For the text-containing cell, return its midpoint in (X, Y) coordinate format. 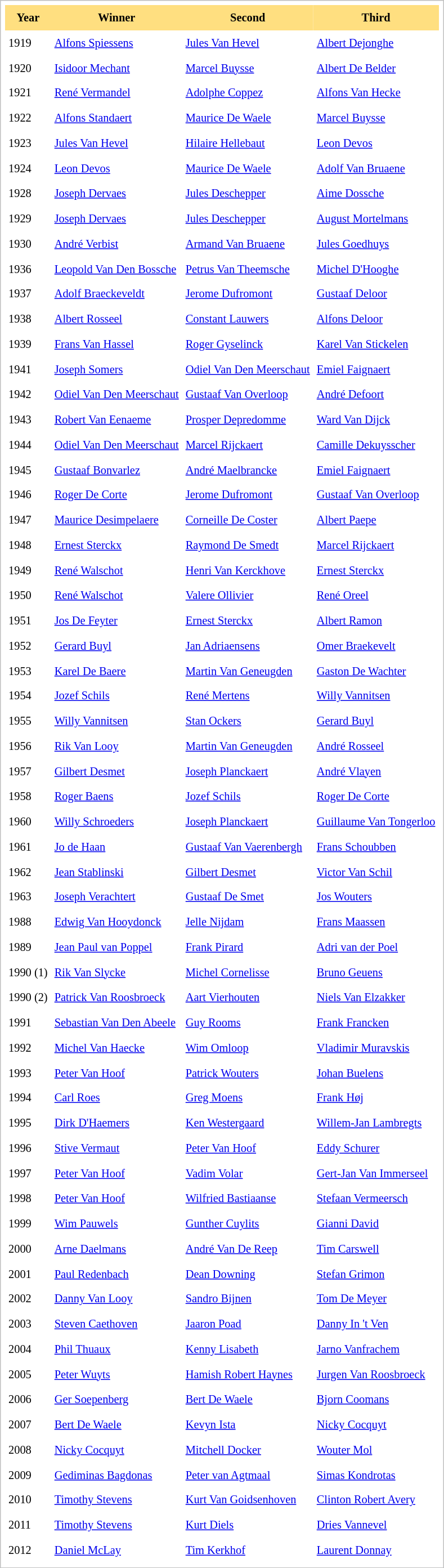
Winner (117, 18)
Michel Cornelisse (248, 973)
Jos Wouters (376, 897)
Roger Baens (117, 796)
Gianni David (376, 1224)
Gustaaf Deloor (376, 294)
Michel D'Hooghe (376, 269)
1954 (28, 696)
René Vermandel (117, 93)
1941 (28, 369)
Robert Van Eenaeme (117, 420)
1930 (28, 244)
Bjorn Coomans (376, 1400)
1949 (28, 571)
1957 (28, 771)
Joseph Verachtert (117, 897)
Edwig Van Hooydonck (117, 922)
Tom De Meyer (376, 1299)
Adolphe Coppez (248, 93)
René Mertens (248, 696)
André Vlayen (376, 771)
Jaaron Poad (248, 1324)
Aime Dossche (376, 194)
Steven Caethoven (117, 1324)
1948 (28, 545)
Gert-Jan Van Immerseel (376, 1173)
2001 (28, 1274)
1928 (28, 194)
Stefan Grimon (376, 1274)
1990 (1) (28, 973)
Laurent Donnay (376, 1551)
Stefaan Vermeersch (376, 1198)
Leopold Van Den Bossche (117, 269)
1922 (28, 118)
1938 (28, 319)
André Defoort (376, 394)
2003 (28, 1324)
Guy Rooms (248, 1022)
1955 (28, 721)
1961 (28, 847)
Year (28, 18)
Gediminas Bagdonas (117, 1475)
Kurt Diels (248, 1525)
Peter van Agtmaal (248, 1475)
Frans Maassen (376, 922)
1944 (28, 445)
Stan Ockers (248, 721)
1923 (28, 143)
Patrick Wouters (248, 1073)
Victor Van Schil (376, 872)
Roger Gyselinck (248, 345)
1919 (28, 43)
Kevyn Ista (248, 1424)
Gustaaf Van Vaerenbergh (248, 847)
Second (248, 18)
Tim Carswell (376, 1249)
Isidoor Mechant (117, 68)
1942 (28, 394)
1963 (28, 897)
Prosper Depredomme (248, 420)
Peter Wuyts (117, 1375)
Gunther Cuylits (248, 1224)
1946 (28, 495)
Rik Van Slycke (117, 973)
André Maelbrancke (248, 470)
Dries Vannevel (376, 1525)
Willy Schroeders (117, 822)
Jelle Nijdam (248, 922)
Danny Van Looy (117, 1299)
Simas Kondrotas (376, 1475)
Paul Redenbach (117, 1274)
1953 (28, 671)
Raymond De Smedt (248, 545)
Adolf Braeckeveldt (117, 294)
Ger Soepenberg (117, 1400)
2002 (28, 1299)
André Van De Reep (248, 1249)
André Verbist (117, 244)
2010 (28, 1500)
Henri Van Kerckhove (248, 571)
1943 (28, 420)
2012 (28, 1551)
Guillaume Van Tongerloo (376, 822)
2008 (28, 1450)
René Oreel (376, 596)
Jean Stablinski (117, 872)
Valere Ollivier (248, 596)
Alfons Standaert (117, 118)
Karel De Baere (117, 671)
1950 (28, 596)
Vadim Volar (248, 1173)
Patrick Van Roosbroeck (117, 998)
Bruno Geuens (376, 973)
Jules Goedhuys (376, 244)
Ken Westergaard (248, 1123)
1997 (28, 1173)
Gustaaf Bonvarlez (117, 470)
1951 (28, 620)
1995 (28, 1123)
Albert Dejonghe (376, 43)
Hilaire Hellebaut (248, 143)
2009 (28, 1475)
Adri van der Poel (376, 947)
2000 (28, 1249)
Jurgen Van Roosbroeck (376, 1375)
Frans Schoubben (376, 847)
Gustaaf De Smet (248, 897)
Mitchell Docker (248, 1450)
2011 (28, 1525)
Stive Vermaut (117, 1149)
1989 (28, 947)
Karel Van Stickelen (376, 345)
1947 (28, 520)
Eddy Schurer (376, 1149)
Dean Downing (248, 1274)
Corneille De Coster (248, 520)
1988 (28, 922)
1993 (28, 1073)
Wilfried Bastiaanse (248, 1198)
Carl Roes (117, 1098)
Albert Rosseel (117, 319)
1952 (28, 646)
Albert De Belder (376, 68)
2007 (28, 1424)
2005 (28, 1375)
Tim Kerkhof (248, 1551)
Third (376, 18)
Alfons Deloor (376, 319)
Daniel McLay (117, 1551)
1994 (28, 1098)
Camille Dekuysscher (376, 445)
August Mortelmans (376, 218)
1929 (28, 218)
Aart Vierhouten (248, 998)
Michel Van Haecke (117, 1048)
Omer Braekevelt (376, 646)
Phil Thuaux (117, 1349)
Wim Omloop (248, 1048)
Clinton Robert Avery (376, 1500)
2004 (28, 1349)
Kurt Van Goidsenhoven (248, 1500)
Albert Paepe (376, 520)
1992 (28, 1048)
1939 (28, 345)
1998 (28, 1198)
1960 (28, 822)
Joseph Somers (117, 369)
Armand Van Bruaene (248, 244)
1921 (28, 93)
Hamish Robert Haynes (248, 1375)
Kenny Lisabeth (248, 1349)
Danny In 't Ven (376, 1324)
Alfons Spiessens (117, 43)
Wouter Mol (376, 1450)
Gaston De Wachter (376, 671)
1990 (2) (28, 998)
1920 (28, 68)
Arne Daelmans (117, 1249)
Sandro Bijnen (248, 1299)
Jean Paul van Poppel (117, 947)
1937 (28, 294)
Jo de Haan (117, 847)
1991 (28, 1022)
Vladimir Muravskis (376, 1048)
Albert Ramon (376, 620)
1945 (28, 470)
Maurice Desimpelaere (117, 520)
Constant Lauwers (248, 319)
1999 (28, 1224)
1956 (28, 747)
2006 (28, 1400)
Greg Moens (248, 1098)
1924 (28, 169)
Jan Adriaensens (248, 646)
Jarno Vanfrachem (376, 1349)
1996 (28, 1149)
Rik Van Looy (117, 747)
Frank Høj (376, 1098)
1958 (28, 796)
Dirk D'Haemers (117, 1123)
André Rosseel (376, 747)
Frans Van Hassel (117, 345)
Ward Van Dijck (376, 420)
Petrus Van Theemsche (248, 269)
1962 (28, 872)
1936 (28, 269)
Alfons Van Hecke (376, 93)
Adolf Van Bruaene (376, 169)
Sebastian Van Den Abeele (117, 1022)
Willem-Jan Lambregts (376, 1123)
Frank Pirard (248, 947)
Wim Pauwels (117, 1224)
Jos De Feyter (117, 620)
Niels Van Elzakker (376, 998)
Johan Buelens (376, 1073)
Frank Francken (376, 1022)
